Scan for the cell matching the given text and deliver its [x, y] coordinate at center. 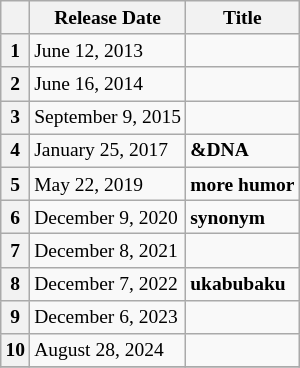
1 [16, 50]
more humor [242, 184]
December 6, 2023 [108, 316]
June 16, 2014 [108, 84]
9 [16, 316]
4 [16, 150]
December 7, 2022 [108, 284]
7 [16, 250]
2 [16, 84]
Release Date [108, 18]
August 28, 2024 [108, 350]
5 [16, 184]
10 [16, 350]
&DNA [242, 150]
December 8, 2021 [108, 250]
3 [16, 118]
8 [16, 284]
September 9, 2015 [108, 118]
Title [242, 18]
ukabubaku [242, 284]
6 [16, 216]
December 9, 2020 [108, 216]
synonym [242, 216]
May 22, 2019 [108, 184]
June 12, 2013 [108, 50]
January 25, 2017 [108, 150]
